Return (X, Y) of the center of cell containing provided text 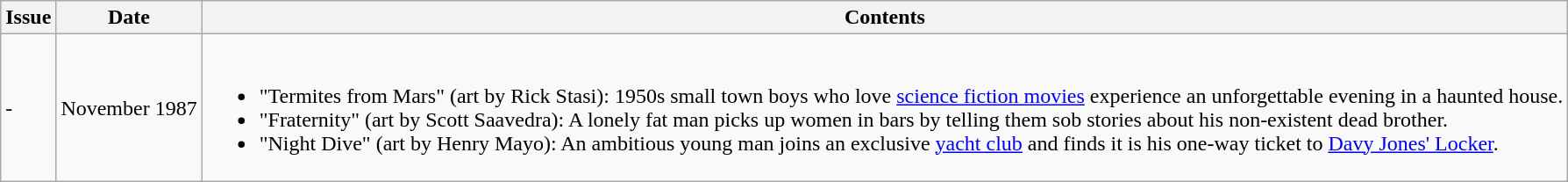
Date (129, 18)
November 1987 (129, 107)
Contents (884, 18)
Issue (28, 18)
- (28, 107)
